Return the (X, Y) coordinate for the center point of the cell that contains the specified text.  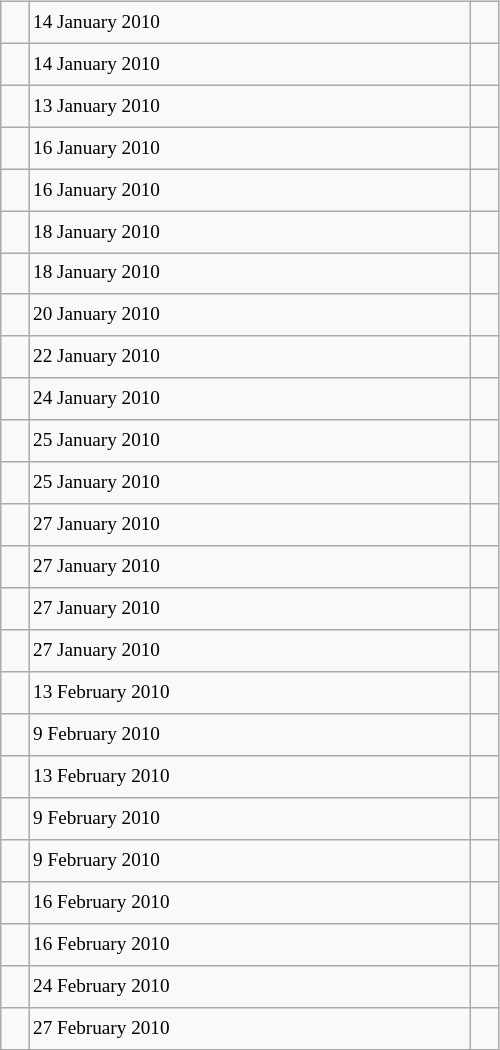
24 February 2010 (249, 986)
13 January 2010 (249, 106)
22 January 2010 (249, 357)
27 February 2010 (249, 1028)
24 January 2010 (249, 399)
20 January 2010 (249, 315)
